For the text-containing cell, return its midpoint in [X, Y] coordinate format. 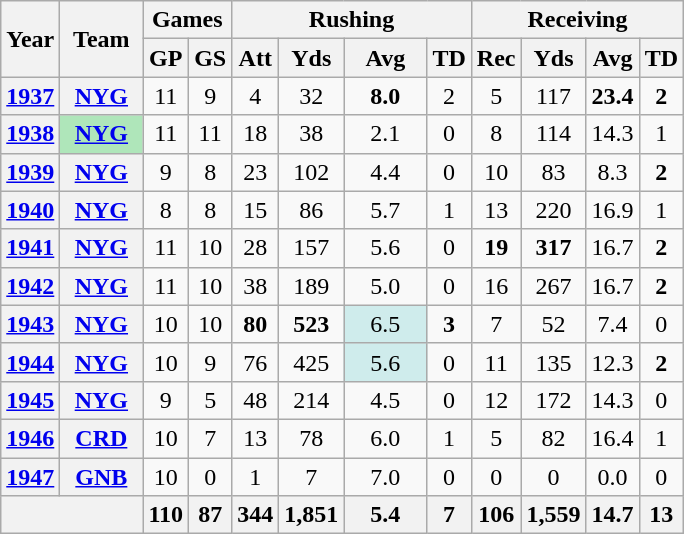
12 [496, 400]
8.3 [612, 172]
32 [312, 96]
GNB [102, 477]
82 [554, 438]
86 [312, 210]
267 [554, 286]
16 [496, 286]
1938 [30, 134]
Rushing [352, 20]
Team [102, 39]
4 [256, 96]
1940 [30, 210]
102 [312, 172]
23 [256, 172]
523 [312, 324]
1944 [30, 362]
3 [449, 324]
6.0 [386, 438]
1945 [30, 400]
GS [210, 58]
1939 [30, 172]
8.0 [386, 96]
Receiving [577, 20]
15 [256, 210]
4.4 [386, 172]
23.4 [612, 96]
76 [256, 362]
189 [312, 286]
1937 [30, 96]
18 [256, 134]
14.7 [612, 515]
110 [166, 515]
1947 [30, 477]
172 [554, 400]
4.5 [386, 400]
7.4 [612, 324]
5.7 [386, 210]
1,851 [312, 515]
CRD [102, 438]
344 [256, 515]
5.4 [386, 515]
19 [496, 248]
425 [312, 362]
1,559 [554, 515]
0.0 [612, 477]
157 [312, 248]
16.4 [612, 438]
12.3 [612, 362]
78 [312, 438]
GP [166, 58]
16.9 [612, 210]
220 [554, 210]
7.0 [386, 477]
5.0 [386, 286]
48 [256, 400]
Rec [496, 58]
Att [256, 58]
52 [554, 324]
114 [554, 134]
2.1 [386, 134]
1941 [30, 248]
80 [256, 324]
Games [188, 20]
135 [554, 362]
1943 [30, 324]
106 [496, 515]
317 [554, 248]
117 [554, 96]
1942 [30, 286]
87 [210, 515]
Year [30, 39]
1946 [30, 438]
28 [256, 248]
214 [312, 400]
6.5 [386, 324]
83 [554, 172]
